Pinpoint the cell where the given text exists, returning its (X, Y) midpoint coordinate. 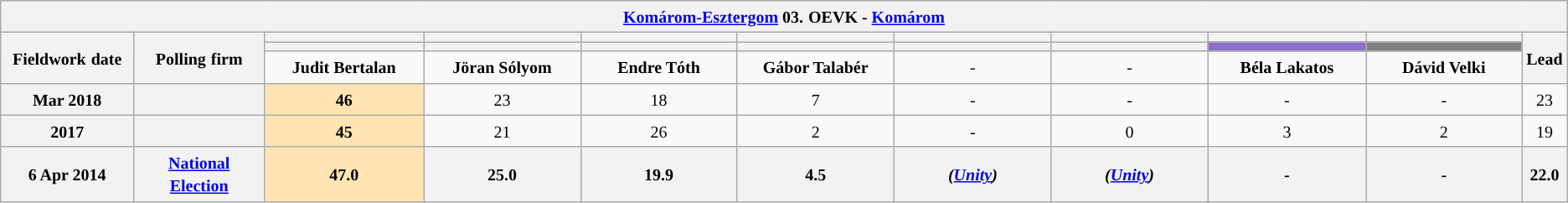
Polling firm (199, 58)
Lead (1545, 58)
25.0 (503, 174)
Mar 2018 (67, 99)
Komárom-Esztergom 03. OEVK - Komárom (784, 17)
46 (344, 99)
18 (658, 99)
2017 (67, 131)
Endre Tóth (658, 67)
Dávid Velki (1444, 67)
4.5 (816, 174)
7 (816, 99)
National Election (199, 174)
Gábor Talabér (816, 67)
22.0 (1545, 174)
Béla Lakatos (1287, 67)
26 (658, 131)
Fieldwork date (67, 58)
21 (503, 131)
Jöran Sólyom (503, 67)
19 (1545, 131)
47.0 (344, 174)
45 (344, 131)
Judit Bertalan (344, 67)
3 (1287, 131)
19.9 (658, 174)
6 Apr 2014 (67, 174)
0 (1129, 131)
